Pinpoint the cell where the given text exists, returning its (X, Y) midpoint coordinate. 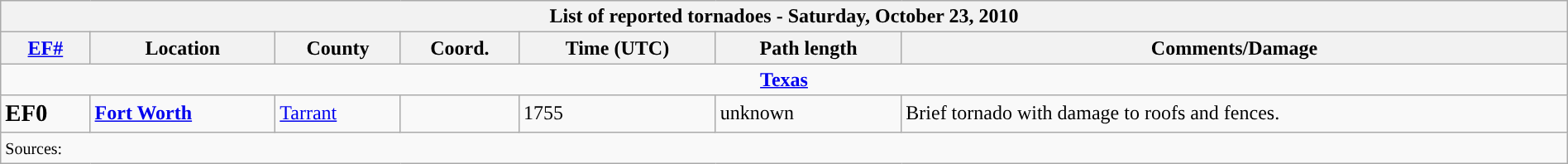
List of reported tornadoes - Saturday, October 23, 2010 (784, 17)
Fort Worth (183, 113)
Comments/Damage (1234, 48)
EF0 (45, 113)
Location (183, 48)
Brief tornado with damage to roofs and fences. (1234, 113)
Sources: (784, 147)
Coord. (460, 48)
County (338, 48)
EF# (45, 48)
Time (UTC) (618, 48)
Texas (784, 80)
Tarrant (338, 113)
unknown (809, 113)
Path length (809, 48)
1755 (618, 113)
